From the cell containing the given text, extract its center point as (x, y) coordinate. 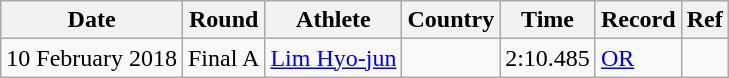
Date (92, 20)
Time (548, 20)
2:10.485 (548, 58)
Country (451, 20)
Record (638, 20)
OR (638, 58)
10 February 2018 (92, 58)
Round (223, 20)
Lim Hyo-jun (334, 58)
Ref (704, 20)
Final A (223, 58)
Athlete (334, 20)
